Detect which cell encompasses the target text, then output its [x, y] center coordinate. 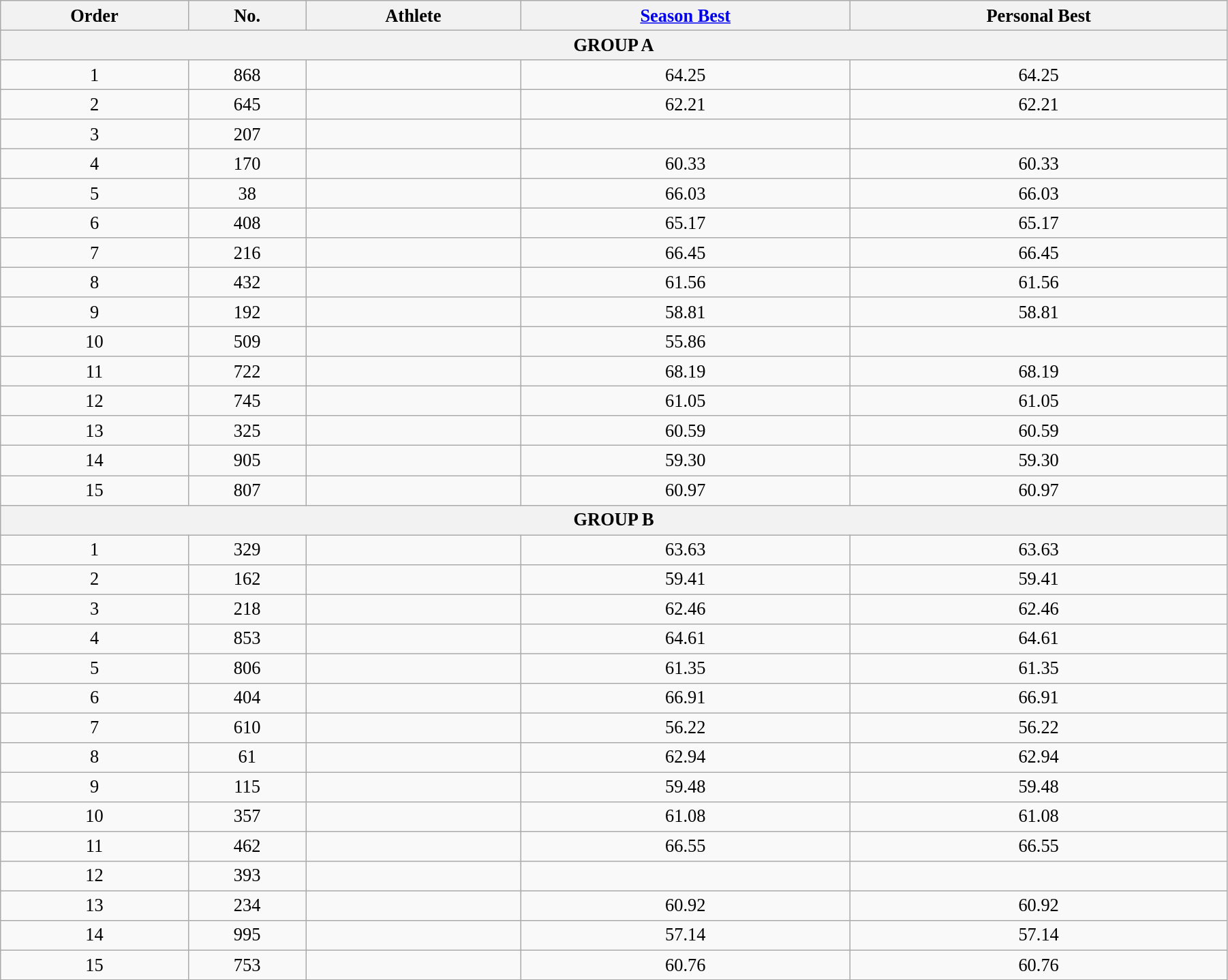
38 [247, 194]
905 [247, 461]
GROUP A [614, 45]
Athlete [413, 15]
462 [247, 846]
192 [247, 312]
115 [247, 787]
509 [247, 341]
645 [247, 104]
868 [247, 74]
329 [247, 549]
207 [247, 134]
357 [247, 816]
807 [247, 490]
162 [247, 579]
806 [247, 668]
234 [247, 906]
408 [247, 223]
GROUP B [614, 520]
Personal Best [1039, 15]
610 [247, 727]
853 [247, 639]
216 [247, 253]
753 [247, 965]
Order [95, 15]
218 [247, 609]
61 [247, 757]
745 [247, 401]
432 [247, 282]
55.86 [686, 341]
404 [247, 698]
170 [247, 164]
393 [247, 876]
722 [247, 371]
325 [247, 431]
No. [247, 15]
Season Best [686, 15]
995 [247, 935]
